Extract the (X, Y) coordinate from the center of the cell holding the provided text.  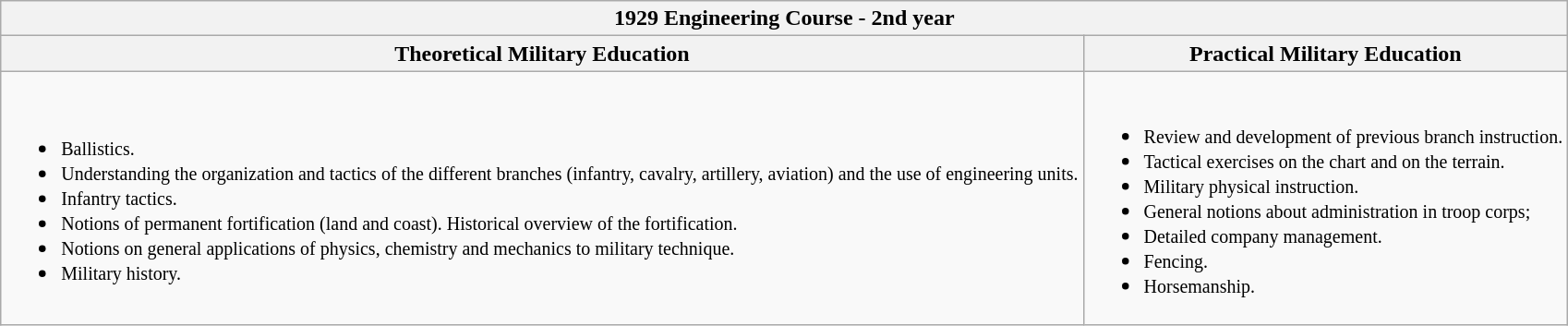
Theoretical Military Education (542, 54)
1929 Engineering Course - 2nd year (785, 18)
Practical Military Education (1326, 54)
